Provide the [x, y] coordinate of the cell's center where the given text is located.  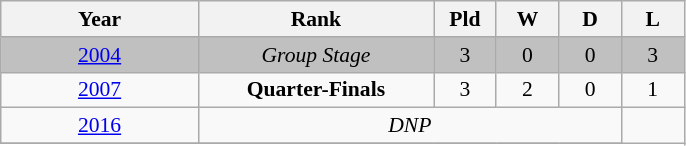
Group Stage [316, 55]
Rank [316, 19]
1 [652, 90]
L [652, 19]
Year [100, 19]
2016 [100, 126]
2004 [100, 55]
2 [528, 90]
Pld [466, 19]
D [590, 19]
DNP [410, 126]
W [528, 19]
Quarter-Finals [316, 90]
2007 [100, 90]
